Detect which cell encompasses the target text, then output its (X, Y) center coordinate. 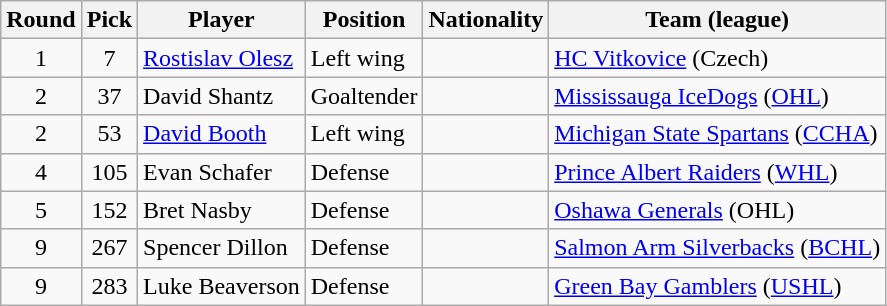
267 (109, 248)
Pick (109, 20)
105 (109, 172)
Oshawa Generals (OHL) (718, 210)
1 (41, 58)
Salmon Arm Silverbacks (BCHL) (718, 248)
5 (41, 210)
Green Bay Gamblers (USHL) (718, 286)
Michigan State Spartans (CCHA) (718, 134)
Spencer Dillon (222, 248)
53 (109, 134)
Mississauga IceDogs (OHL) (718, 96)
David Shantz (222, 96)
283 (109, 286)
Luke Beaverson (222, 286)
David Booth (222, 134)
Team (league) (718, 20)
Player (222, 20)
37 (109, 96)
Position (364, 20)
4 (41, 172)
Bret Nasby (222, 210)
Goaltender (364, 96)
Rostislav Olesz (222, 58)
152 (109, 210)
7 (109, 58)
Evan Schafer (222, 172)
Round (41, 20)
HC Vitkovice (Czech) (718, 58)
Nationality (486, 20)
Prince Albert Raiders (WHL) (718, 172)
